Search for the cell housing the specified text and yield its (X, Y) center coordinate. 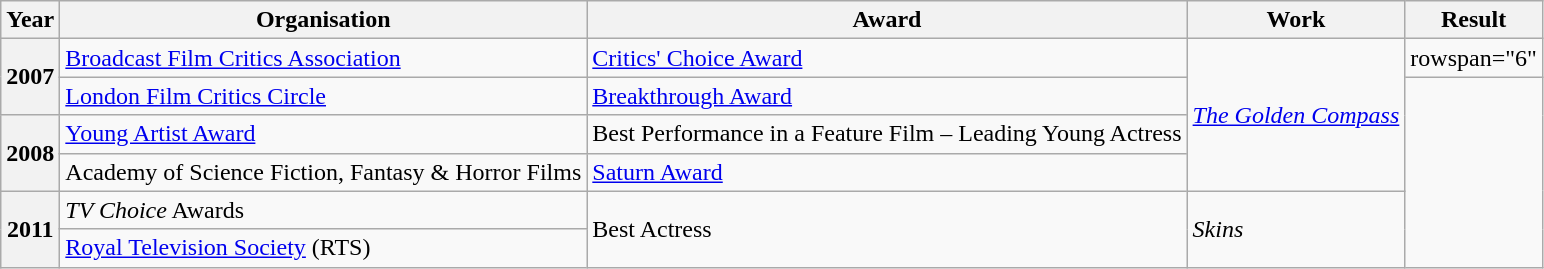
The Golden Compass (1296, 115)
Critics' Choice Award (887, 58)
Work (1296, 20)
Skins (1296, 229)
Year (30, 20)
Young Artist Award (324, 134)
Organisation (324, 20)
Saturn Award (887, 172)
Best Performance in a Feature Film – Leading Young Actress (887, 134)
2011 (30, 229)
Breakthrough Award (887, 96)
Broadcast Film Critics Association (324, 58)
TV Choice Awards (324, 210)
2007 (30, 77)
Royal Television Society (RTS) (324, 248)
Award (887, 20)
2008 (30, 153)
Result (1474, 20)
Best Actress (887, 229)
Academy of Science Fiction, Fantasy & Horror Films (324, 172)
London Film Critics Circle (324, 96)
rowspan="6" (1474, 58)
